Provide the [X, Y] coordinate of the cell's center where the given text is located.  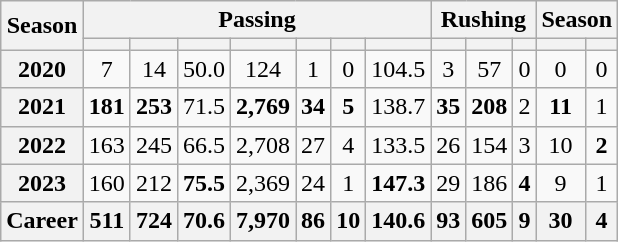
163 [106, 145]
86 [314, 221]
140.6 [398, 221]
27 [314, 145]
2020 [42, 69]
71.5 [204, 107]
35 [448, 107]
57 [490, 69]
2,708 [264, 145]
11 [560, 107]
245 [154, 145]
154 [490, 145]
Career [42, 221]
160 [106, 183]
24 [314, 183]
2021 [42, 107]
124 [264, 69]
75.5 [204, 183]
70.6 [204, 221]
7,970 [264, 221]
147.3 [398, 183]
511 [106, 221]
Rushing [484, 20]
208 [490, 107]
66.5 [204, 145]
181 [106, 107]
104.5 [398, 69]
34 [314, 107]
2,769 [264, 107]
212 [154, 183]
133.5 [398, 145]
29 [448, 183]
724 [154, 221]
2023 [42, 183]
7 [106, 69]
605 [490, 221]
50.0 [204, 69]
138.7 [398, 107]
Passing [256, 20]
253 [154, 107]
30 [560, 221]
2,369 [264, 183]
2022 [42, 145]
93 [448, 221]
5 [348, 107]
26 [448, 145]
14 [154, 69]
186 [490, 183]
